Output the [X, Y] coordinate of the center of the cell containing the given text.  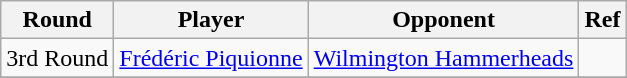
Frédéric Piquionne [211, 58]
Player [211, 20]
Opponent [444, 20]
Wilmington Hammerheads [444, 58]
Round [58, 20]
Ref [602, 20]
3rd Round [58, 58]
